Determine the (X, Y) coordinate at the center of the cell enclosing the given text.  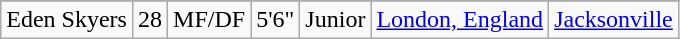
Jacksonville (614, 20)
MF/DF (210, 20)
5'6" (276, 20)
Junior (336, 20)
Eden Skyers (67, 20)
London, England (460, 20)
28 (150, 20)
